Search for the cell housing the specified text and yield its [x, y] center coordinate. 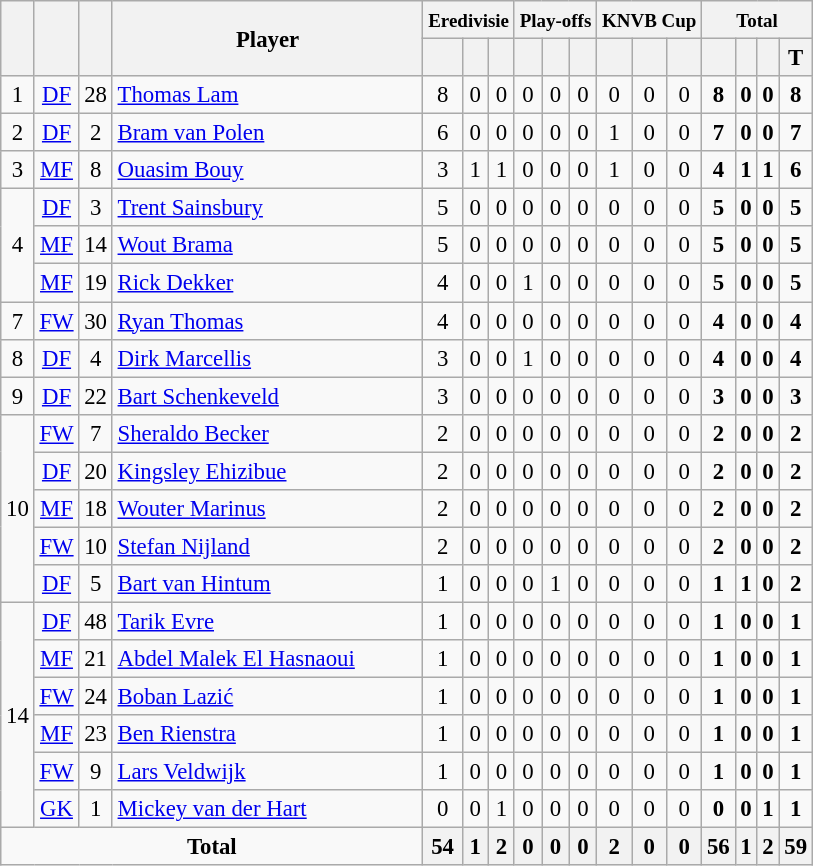
Rick Dekker [268, 283]
28 [96, 95]
Bram van Polen [268, 133]
22 [96, 396]
19 [96, 283]
Trent Sainsbury [268, 208]
Ryan Thomas [268, 321]
Dirk Marcellis [268, 358]
Wout Brama [268, 245]
Sheraldo Becker [268, 433]
30 [96, 321]
Play-offs [555, 20]
21 [96, 659]
20 [96, 471]
Lars Veldwijk [268, 772]
24 [96, 697]
Eredivisie [468, 20]
23 [96, 734]
Ouasim Bouy [268, 170]
Abdel Malek El Hasnaoui [268, 659]
Bart van Hintum [268, 584]
Boban Lazić [268, 697]
Wouter Marinus [268, 509]
Kingsley Ehizibue [268, 471]
T [796, 58]
54 [442, 847]
Player [268, 38]
Ben Rienstra [268, 734]
48 [96, 621]
GK [56, 809]
Bart Schenkeveld [268, 396]
Thomas Lam [268, 95]
59 [796, 847]
KNVB Cup [650, 20]
56 [718, 847]
Tarik Evre [268, 621]
Stefan Nijland [268, 546]
18 [96, 509]
Mickey van der Hart [268, 809]
